Capture the cell that displays the provided text and extract its (x, y) central coordinate. 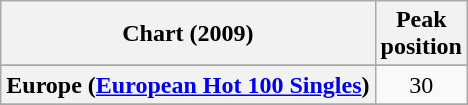
Chart (2009) (188, 34)
Peakposition (421, 34)
Europe (European Hot 100 Singles) (188, 85)
30 (421, 85)
